Find where the given text appears and provide that cell's center as [X, Y] coordinate. 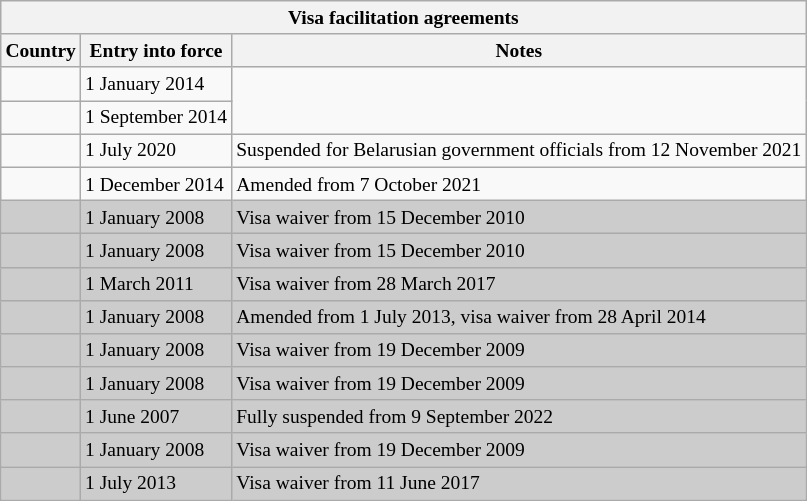
Visa waiver from 28 March 2017 [519, 284]
Notes [519, 50]
1 June 2007 [156, 416]
Suspended for Belarusian government officials from 12 November 2021 [519, 150]
1 July 2013 [156, 484]
Entry into force [156, 50]
1 December 2014 [156, 184]
Visa facilitation agreements [404, 18]
Country [41, 50]
Amended from 7 October 2021 [519, 184]
Visa waiver from 11 June 2017 [519, 484]
Fully suspended from 9 September 2022 [519, 416]
1 March 2011 [156, 284]
1 September 2014 [156, 118]
1 July 2020 [156, 150]
1 January 2014 [156, 84]
Amended from 1 July 2013, visa waiver from 28 April 2014 [519, 316]
